Output the (X, Y) coordinate of the center of the cell containing the given text.  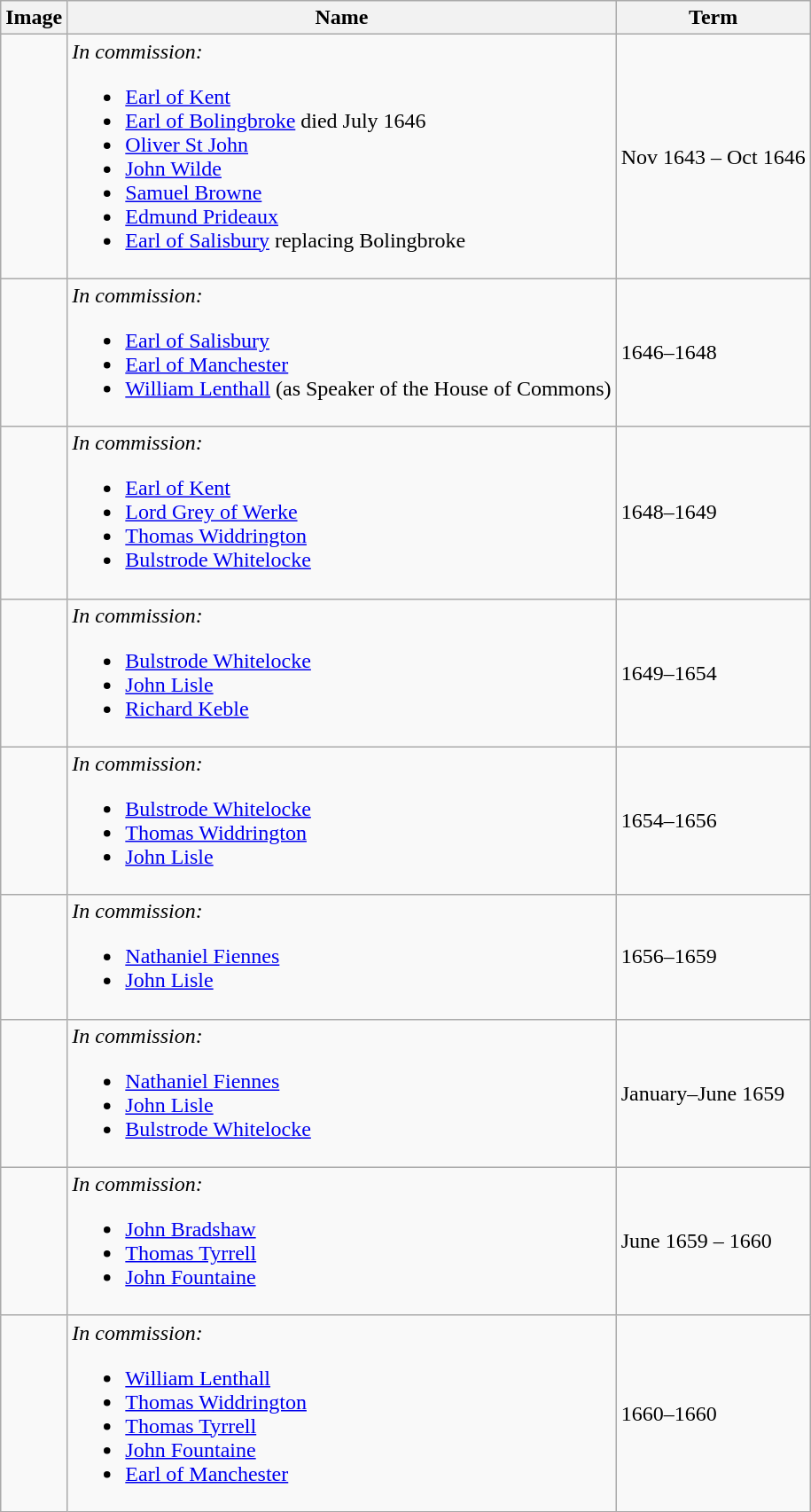
1654–1656 (713, 821)
In commission:Bulstrode WhitelockeThomas WiddringtonJohn Lisle (342, 821)
In commission:William LenthallThomas WiddringtonThomas TyrrellJohn FountaineEarl of Manchester (342, 1414)
Image (34, 18)
In commission:Nathaniel FiennesJohn Lisle (342, 957)
Nov 1643 – Oct 1646 (713, 156)
1660–1660 (713, 1414)
January–June 1659 (713, 1093)
In commission:Bulstrode WhitelockeJohn LisleRichard Keble (342, 672)
1646–1648 (713, 353)
June 1659 – 1660 (713, 1242)
In commission:John BradshawThomas TyrrellJohn Fountaine (342, 1242)
Name (342, 18)
1649–1654 (713, 672)
1648–1649 (713, 513)
1656–1659 (713, 957)
In commission:Earl of SalisburyEarl of ManchesterWilliam Lenthall (as Speaker of the House of Commons) (342, 353)
In commission:Nathaniel FiennesJohn LisleBulstrode Whitelocke (342, 1093)
Term (713, 18)
In commission:Earl of KentLord Grey of WerkeThomas WiddringtonBulstrode Whitelocke (342, 513)
